Find where the given text appears and provide that cell's center as [x, y] coordinate. 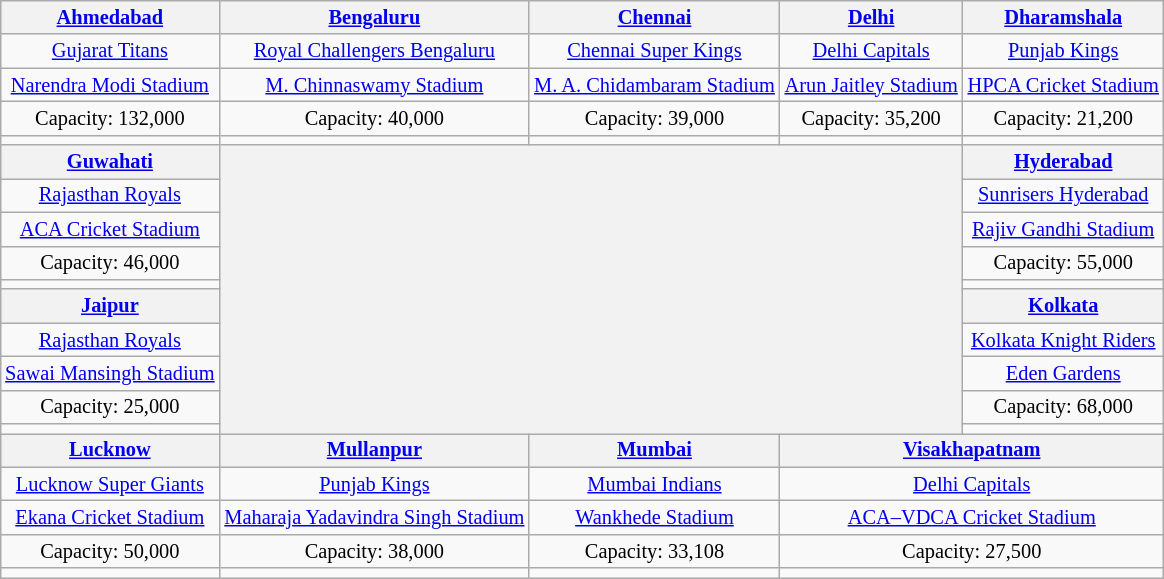
Capacity: 40,000 [374, 119]
Eden Gardens [1064, 374]
Mullanpur [374, 451]
Capacity: 25,000 [110, 407]
Capacity: 50,000 [110, 552]
Capacity: 68,000 [1064, 407]
Capacity: 33,108 [654, 552]
M. A. Chidambaram Stadium [654, 85]
Capacity: 21,200 [1064, 119]
M. Chinnaswamy Stadium [374, 85]
HPCA Cricket Stadium [1064, 85]
Capacity: 46,000 [110, 263]
Mumbai [654, 451]
Dharamshala [1064, 18]
Capacity: 132,000 [110, 119]
Ahmedabad [110, 18]
Capacity: 38,000 [374, 552]
Visakhapatnam [972, 451]
Bengaluru [374, 18]
Lucknow Super Giants [110, 484]
Delhi [872, 18]
Arun Jaitley Stadium [872, 85]
Kolkata [1064, 306]
Rajiv Gandhi Stadium [1064, 229]
Capacity: 39,000 [654, 119]
Ekana Cricket Stadium [110, 518]
Narendra Modi Stadium [110, 85]
Lucknow [110, 451]
Sunrisers Hyderabad [1064, 196]
Guwahati [110, 162]
Wankhede Stadium [654, 518]
Sawai Mansingh Stadium [110, 374]
Chennai Super Kings [654, 51]
Capacity: 55,000 [1064, 263]
Kolkata Knight Riders [1064, 340]
Royal Challengers Bengaluru [374, 51]
Jaipur [110, 306]
Capacity: 27,500 [972, 552]
Capacity: 35,200 [872, 119]
ACA Cricket Stadium [110, 229]
ACA–VDCA Cricket Stadium [972, 518]
Mumbai Indians [654, 484]
Gujarat Titans [110, 51]
Chennai [654, 18]
Maharaja Yadavindra Singh Stadium [374, 518]
Hyderabad [1064, 162]
